Return (X, Y) of the center of cell containing provided text 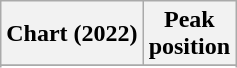
Peakposition (189, 34)
Chart (2022) (72, 34)
